Search for the cell housing the specified text and yield its [X, Y] center coordinate. 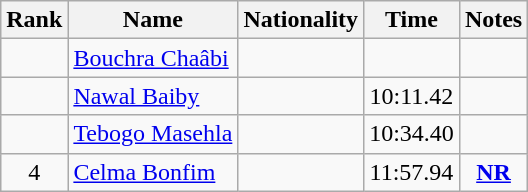
11:57.94 [412, 172]
Bouchra Chaâbi [153, 58]
Rank [34, 20]
10:34.40 [412, 134]
Name [153, 20]
10:11.42 [412, 96]
Nawal Baiby [153, 96]
Tebogo Masehla [153, 134]
Celma Bonfim [153, 172]
4 [34, 172]
NR [493, 172]
Notes [493, 20]
Nationality [301, 20]
Time [412, 20]
